Detect which cell encompasses the target text, then output its (x, y) center coordinate. 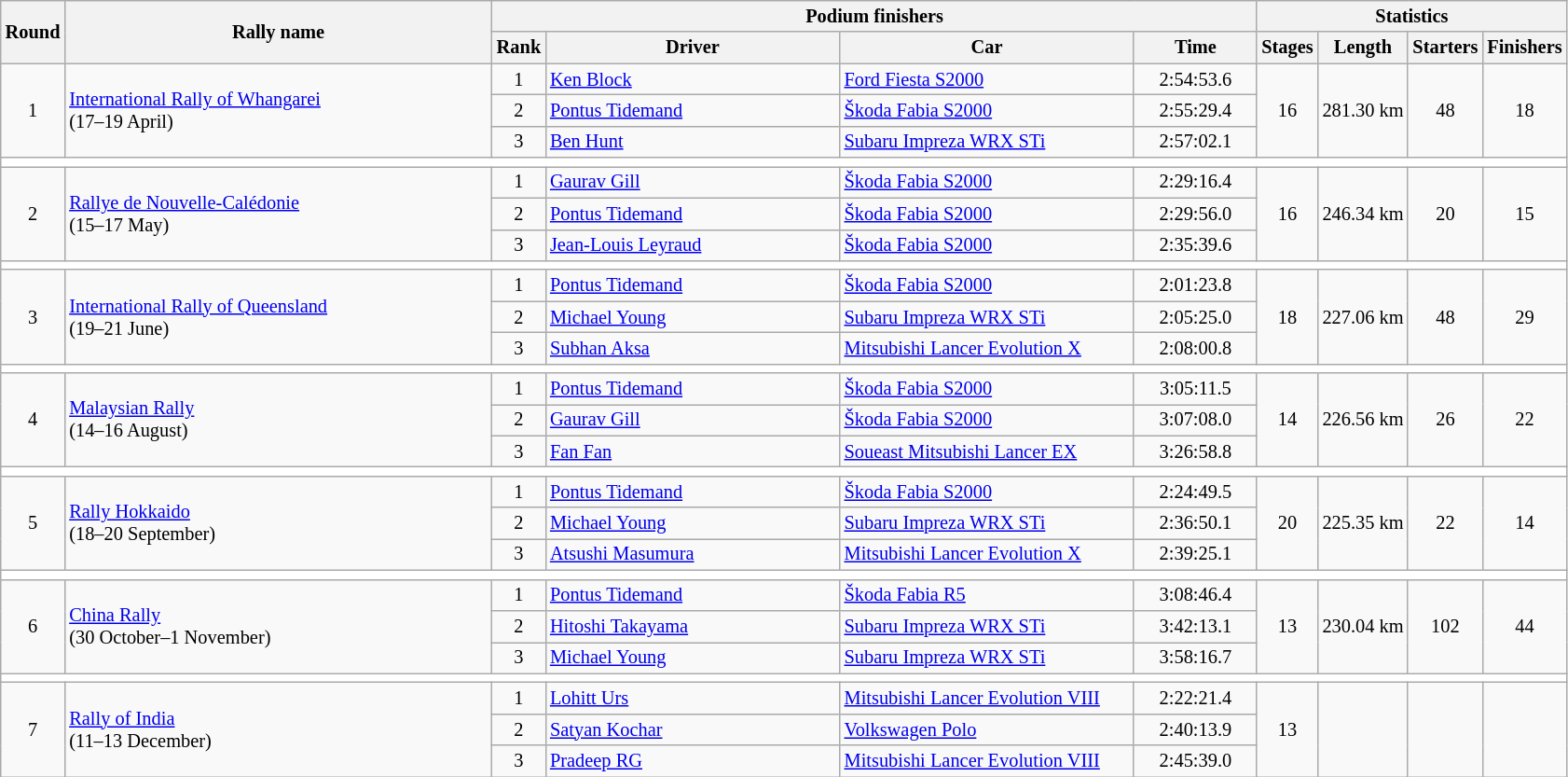
International Rally of Queensland(19–21 June) (278, 317)
China Rally(30 October–1 November) (278, 627)
281.30 km (1363, 110)
Atsushi Masumura (693, 554)
Rally Hokkaido(18–20 September) (278, 522)
230.04 km (1363, 627)
Rally of India(11–13 December) (278, 729)
4 (34, 420)
Rally name (278, 32)
Finishers (1524, 48)
2:29:56.0 (1195, 214)
3:05:11.5 (1195, 389)
246.34 km (1363, 213)
3:08:46.4 (1195, 595)
Statistics (1411, 16)
Subhan Aksa (693, 348)
2:22:21.4 (1195, 698)
Podium finishers (874, 16)
2:45:39.0 (1195, 761)
2:40:13.9 (1195, 729)
Lohitt Urs (693, 698)
Volkswagen Polo (987, 729)
Ben Hunt (693, 142)
225.35 km (1363, 522)
2:39:25.1 (1195, 554)
Rank (518, 48)
15 (1524, 213)
7 (34, 729)
44 (1524, 627)
2:29:16.4 (1195, 182)
Round (34, 32)
Jean-Louis Leyraud (693, 245)
Hitoshi Takayama (693, 626)
Car (987, 48)
Fan Fan (693, 451)
3:42:13.1 (1195, 626)
Rallye de Nouvelle-Calédonie(15–17 May) (278, 213)
2:05:25.0 (1195, 317)
Stages (1286, 48)
3:58:16.7 (1195, 658)
2:54:53.6 (1195, 79)
2:57:02.1 (1195, 142)
Škoda Fabia R5 (987, 595)
Time (1195, 48)
Length (1363, 48)
227.06 km (1363, 317)
Satyan Kochar (693, 729)
3:07:08.0 (1195, 420)
Pradeep RG (693, 761)
Driver (693, 48)
International Rally of Whangarei(17–19 April) (278, 110)
6 (34, 627)
2:36:50.1 (1195, 523)
Malaysian Rally(14–16 August) (278, 420)
3:26:58.8 (1195, 451)
2:35:39.6 (1195, 245)
102 (1445, 627)
Soueast Mitsubishi Lancer EX (987, 451)
Ford Fiesta S2000 (987, 79)
2:01:23.8 (1195, 285)
Starters (1445, 48)
5 (34, 522)
2:55:29.4 (1195, 110)
226.56 km (1363, 420)
2:08:00.8 (1195, 348)
29 (1524, 317)
26 (1445, 420)
Ken Block (693, 79)
2:24:49.5 (1195, 492)
